Provide the (x, y) coordinate of the cell's center where the given text is located.  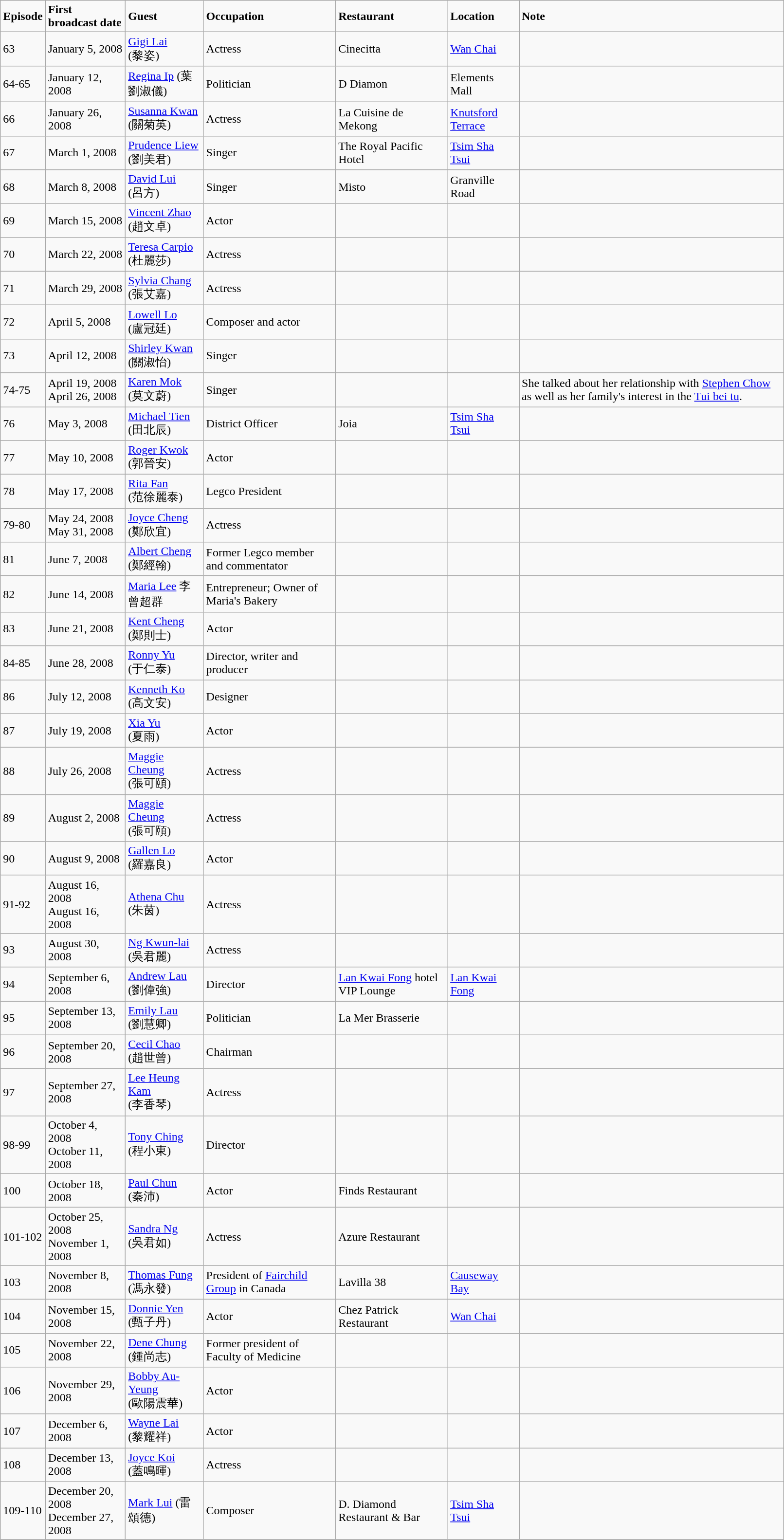
December 20, 2008December 27, 2008 (85, 1511)
78 (23, 492)
August 9, 2008 (85, 859)
March 29, 2008 (85, 288)
73 (23, 356)
March 15, 2008 (85, 220)
Chairman (270, 1052)
Wayne Lai (黎耀祥) (164, 1431)
Lee Heung Kam (李香琴) (164, 1092)
October 25, 2008November 1, 2008 (85, 1236)
David Lui (呂方) (164, 187)
December 13, 2008 (85, 1465)
September 13, 2008 (85, 1018)
Restaurant (392, 17)
D Diamon (392, 84)
October 18, 2008 (85, 1191)
Knutsford Terrace (484, 119)
86 (23, 697)
July 26, 2008 (85, 771)
District Officer (270, 424)
Roger Kwok (郭晉安) (164, 458)
November 8, 2008 (85, 1283)
Composer and actor (270, 322)
August 16, 2008August 16, 2008 (85, 904)
December 6, 2008 (85, 1431)
Prudence Liew (劉美君) (164, 153)
Mark Lui (雷頌德) (164, 1511)
July 12, 2008 (85, 697)
81 (23, 559)
Lowell Lo (盧冠廷) (164, 322)
March 1, 2008 (85, 153)
June 28, 2008 (85, 663)
June 14, 2008 (85, 594)
67 (23, 153)
Ronny Yu (于仁泰) (164, 663)
Gigi Lai (黎姿) (164, 49)
Paul Chun (秦沛) (164, 1191)
Entrepreneur; Owner of Maria's Bakery (270, 594)
January 5, 2008 (85, 49)
Kent Cheng (鄭則士) (164, 629)
Karen Mok (莫文蔚) (164, 390)
Albert Cheng (鄭經翰) (164, 559)
She talked about her relationship with Stephen Chow as well as her family's interest in the Tui bei tu. (651, 390)
D. Diamond Restaurant & Bar (392, 1511)
87 (23, 731)
June 7, 2008 (85, 559)
March 22, 2008 (85, 255)
The Royal Pacific Hotel (392, 153)
93 (23, 950)
106 (23, 1391)
94 (23, 984)
64-65 (23, 84)
President of Fairchild Group in Canada (270, 1283)
Episode (23, 17)
Cecil Chao (趙世曾) (164, 1052)
107 (23, 1431)
Guest (164, 17)
74-75 (23, 390)
97 (23, 1092)
104 (23, 1316)
Andrew Lau (劉偉強) (164, 984)
91-92 (23, 904)
Rita Fan (范徐麗泰) (164, 492)
Thomas Fung (馮永發) (164, 1283)
Michael Tien (田北辰) (164, 424)
79-80 (23, 525)
April 12, 2008 (85, 356)
June 21, 2008 (85, 629)
89 (23, 818)
109-110 (23, 1511)
Susanna Kwan (關菊英) (164, 119)
Azure Restaurant (392, 1236)
Note (651, 17)
96 (23, 1052)
84-85 (23, 663)
Legco President (270, 492)
Elements Mall (484, 84)
May 3, 2008 (85, 424)
82 (23, 594)
January 12, 2008 (85, 84)
October 4, 2008October 11, 2008 (85, 1145)
76 (23, 424)
La Cuisine de Mekong (392, 119)
March 8, 2008 (85, 187)
Designer (270, 697)
Lan Kwai Fong hotel VIP Lounge (392, 984)
108 (23, 1465)
90 (23, 859)
Bobby Au-Yeung (歐陽震華) (164, 1391)
Location (484, 17)
77 (23, 458)
May 24, 2008May 31, 2008 (85, 525)
68 (23, 187)
Composer (270, 1511)
105 (23, 1350)
Tony Ching (程小東) (164, 1145)
April 19, 2008April 26, 2008 (85, 390)
66 (23, 119)
Vincent Zhao (趙文卓) (164, 220)
101-102 (23, 1236)
November 15, 2008 (85, 1316)
Lavilla 38 (392, 1283)
January 26, 2008 (85, 119)
Donnie Yen (甄子丹) (164, 1316)
71 (23, 288)
Granville Road (484, 187)
Maria Lee 李曾超群 (164, 594)
Causeway Bay (484, 1283)
May 17, 2008 (85, 492)
Joyce Cheng (鄭欣宜) (164, 525)
Teresa Carpio (杜麗莎) (164, 255)
Athena Chu (朱茵) (164, 904)
Misto (392, 187)
May 10, 2008 (85, 458)
Chez Patrick Restaurant (392, 1316)
September 6, 2008 (85, 984)
Kenneth Ko (高文安) (164, 697)
September 20, 2008 (85, 1052)
Joia (392, 424)
July 19, 2008 (85, 731)
Former president of Faculty of Medicine (270, 1350)
First broadcast date (85, 17)
Former Legco member and commentator (270, 559)
70 (23, 255)
69 (23, 220)
Dene Chung (鍾尚志) (164, 1350)
Gallen Lo (羅嘉良) (164, 859)
72 (23, 322)
63 (23, 49)
Shirley Kwan (關淑怡) (164, 356)
100 (23, 1191)
La Mer Brasserie (392, 1018)
83 (23, 629)
August 30, 2008 (85, 950)
Xia Yu (夏雨) (164, 731)
August 2, 2008 (85, 818)
Cinecitta (392, 49)
April 5, 2008 (85, 322)
98-99 (23, 1145)
Director, writer and producer (270, 663)
Sylvia Chang (張艾嘉) (164, 288)
103 (23, 1283)
Lan Kwai Fong (484, 984)
Emily Lau (劉慧卿) (164, 1018)
November 29, 2008 (85, 1391)
November 22, 2008 (85, 1350)
Occupation (270, 17)
September 27, 2008 (85, 1092)
Regina Ip (葉劉淑儀) (164, 84)
Finds Restaurant (392, 1191)
Joyce Koi (蓋鳴暉) (164, 1465)
Sandra Ng (吳君如) (164, 1236)
Ng Kwun-lai (吳君麗) (164, 950)
88 (23, 771)
95 (23, 1018)
